Pinpoint the cell where the given text exists, returning its [X, Y] midpoint coordinate. 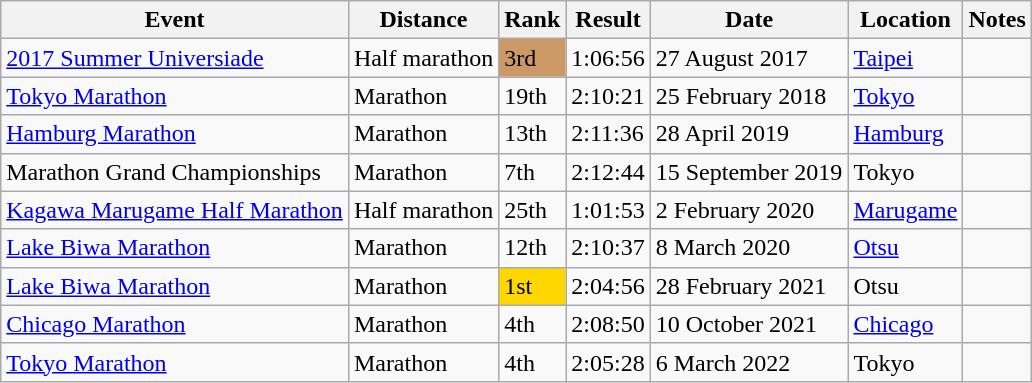
8 March 2020 [749, 248]
25th [532, 210]
12th [532, 248]
2017 Summer Universiade [175, 58]
Date [749, 20]
Hamburg Marathon [175, 134]
25 February 2018 [749, 96]
28 February 2021 [749, 286]
2:04:56 [608, 286]
Rank [532, 20]
13th [532, 134]
2:08:50 [608, 324]
2:10:37 [608, 248]
7th [532, 172]
Chicago [906, 324]
1st [532, 286]
3rd [532, 58]
Kagawa Marugame Half Marathon [175, 210]
28 April 2019 [749, 134]
Distance [423, 20]
Chicago Marathon [175, 324]
2:05:28 [608, 362]
Event [175, 20]
Marathon Grand Championships [175, 172]
Hamburg [906, 134]
1:06:56 [608, 58]
2:10:21 [608, 96]
10 October 2021 [749, 324]
2:12:44 [608, 172]
27 August 2017 [749, 58]
Taipei [906, 58]
6 March 2022 [749, 362]
2 February 2020 [749, 210]
Location [906, 20]
Marugame [906, 210]
Result [608, 20]
19th [532, 96]
2:11:36 [608, 134]
1:01:53 [608, 210]
15 September 2019 [749, 172]
Notes [997, 20]
